Output the [x, y] coordinate of the center of the cell containing the given text.  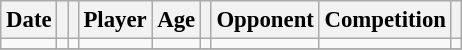
Opponent [265, 20]
Age [176, 20]
Competition [385, 20]
Date [29, 20]
Player [115, 20]
